Search for the cell housing the specified text and yield its (X, Y) center coordinate. 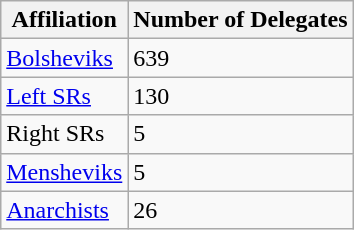
Number of Delegates (240, 20)
Affiliation (64, 20)
26 (240, 210)
Anarchists (64, 210)
Left SRs (64, 96)
Mensheviks (64, 172)
130 (240, 96)
Bolsheviks (64, 58)
Right SRs (64, 134)
639 (240, 58)
